For the text-containing cell, return its midpoint in (x, y) coordinate format. 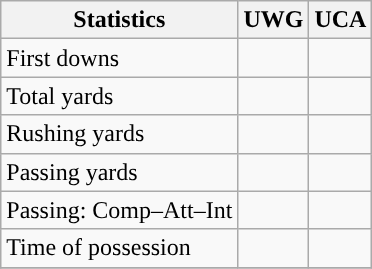
UCA (340, 20)
Passing: Comp–Att–Int (120, 210)
UWG (274, 20)
First downs (120, 58)
Passing yards (120, 172)
Statistics (120, 20)
Total yards (120, 96)
Time of possession (120, 248)
Rushing yards (120, 134)
